For the text-containing cell, return its midpoint in [X, Y] coordinate format. 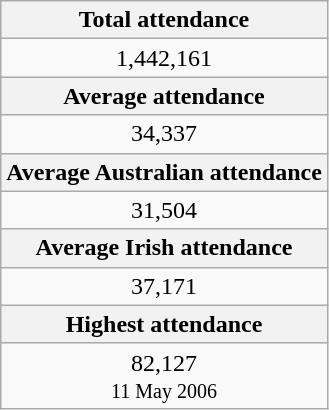
Total attendance [164, 20]
34,337 [164, 134]
Average attendance [164, 96]
Average Irish attendance [164, 248]
31,504 [164, 210]
82,127 11 May 2006 [164, 376]
1,442,161 [164, 58]
37,171 [164, 286]
Highest attendance [164, 324]
Average Australian attendance [164, 172]
